Locate the cell with the specified text and output its (X, Y) center coordinate. 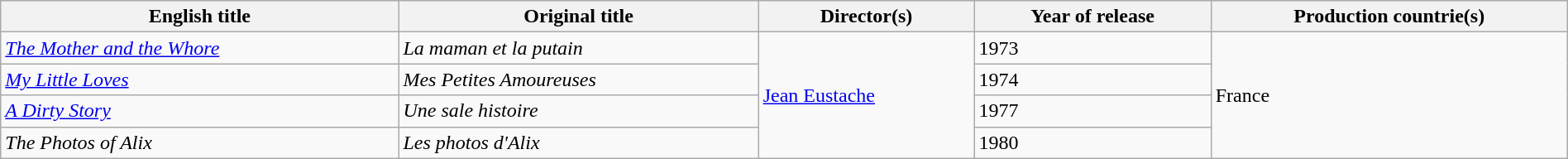
1977 (1092, 111)
Year of release (1092, 17)
Production countrie(s) (1389, 17)
Original title (579, 17)
Une sale histoire (579, 111)
Director(s) (867, 17)
1980 (1092, 142)
1974 (1092, 79)
La maman et la putain (579, 48)
The Mother and the Whore (200, 48)
My Little Loves (200, 79)
1973 (1092, 48)
Mes Petites Amoureuses (579, 79)
France (1389, 95)
Jean Eustache (867, 95)
English title (200, 17)
Les photos d'Alix (579, 142)
A Dirty Story (200, 111)
The Photos of Alix (200, 142)
